Identify which cell holds the provided text, then report its [x, y] central coordinate. 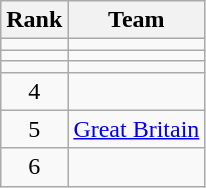
Great Britain [136, 129]
6 [34, 167]
Rank [34, 20]
5 [34, 129]
Team [136, 20]
4 [34, 91]
